Locate the cell with the specified text and output its (X, Y) center coordinate. 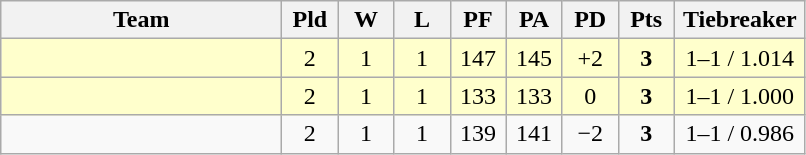
0 (590, 96)
Pts (646, 20)
141 (534, 134)
L (422, 20)
PA (534, 20)
1–1 / 1.014 (740, 58)
Pld (310, 20)
1–1 / 0.986 (740, 134)
Team (142, 20)
139 (478, 134)
Tiebreaker (740, 20)
145 (534, 58)
147 (478, 58)
−2 (590, 134)
1–1 / 1.000 (740, 96)
+2 (590, 58)
PF (478, 20)
W (366, 20)
PD (590, 20)
